Locate the cell with the specified text and output its (X, Y) center coordinate. 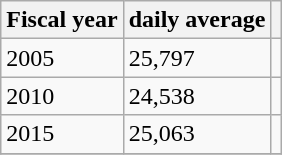
2005 (62, 58)
25,063 (197, 134)
24,538 (197, 96)
25,797 (197, 58)
2010 (62, 96)
Fiscal year (62, 20)
daily average (197, 20)
2015 (62, 134)
